Search for the cell housing the specified text and yield its (x, y) center coordinate. 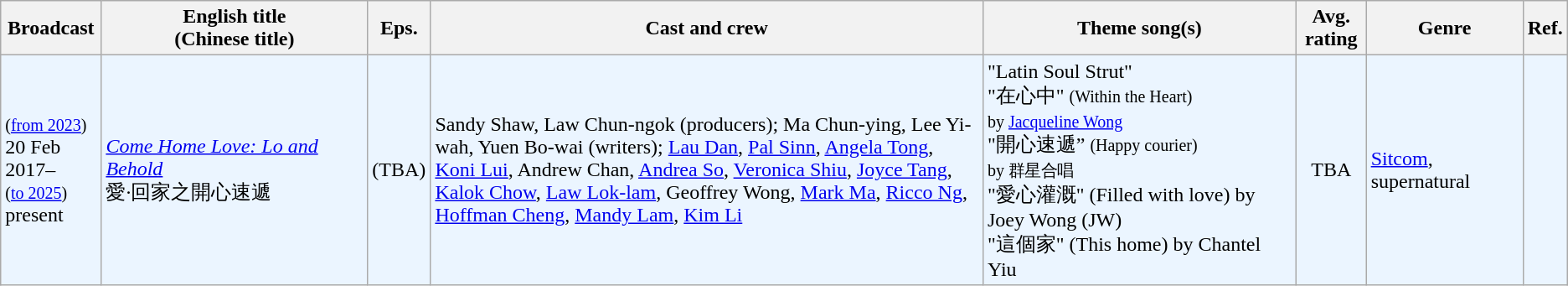
(from 2023) 20 Feb 2017–(to 2025)present (51, 170)
Sitcom, supernatural (1444, 170)
Avg. rating (1331, 29)
Eps. (399, 29)
Broadcast (51, 29)
Ref. (1545, 29)
Come Home Love: Lo and Behold 愛·回家之開心速遞 (235, 170)
(TBA) (399, 170)
Genre (1444, 29)
English title (Chinese title) (235, 29)
Theme song(s) (1139, 29)
Cast and crew (707, 29)
TBA (1331, 170)
